Capture the cell that displays the provided text and extract its [x, y] central coordinate. 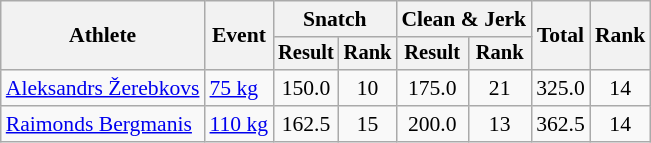
21 [500, 88]
362.5 [560, 124]
13 [500, 124]
162.5 [306, 124]
15 [368, 124]
Total [560, 36]
Athlete [103, 36]
Event [240, 36]
Clean & Jerk [464, 19]
Raimonds Bergmanis [103, 124]
150.0 [306, 88]
325.0 [560, 88]
10 [368, 88]
Aleksandrs Žerebkovs [103, 88]
110 kg [240, 124]
75 kg [240, 88]
200.0 [432, 124]
175.0 [432, 88]
Snatch [334, 19]
